Extract the (X, Y) coordinate from the center of the cell holding the provided text.  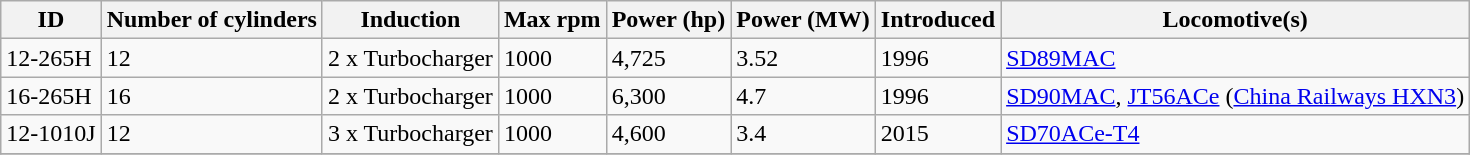
4,600 (668, 134)
Power (MW) (804, 20)
Induction (410, 20)
4,725 (668, 58)
SD90MAC, JT56ACe (China Railways HXN3) (1236, 96)
Max rpm (552, 20)
Locomotive(s) (1236, 20)
SD89MAC (1236, 58)
16 (212, 96)
16-265H (51, 96)
ID (51, 20)
12-1010J (51, 134)
2015 (938, 134)
3.52 (804, 58)
Power (hp) (668, 20)
3 x Turbocharger (410, 134)
Introduced (938, 20)
3.4 (804, 134)
SD70ACe-T4 (1236, 134)
Number of cylinders (212, 20)
12-265H (51, 58)
6,300 (668, 96)
4.7 (804, 96)
